Locate the cell with the specified text and output its (x, y) center coordinate. 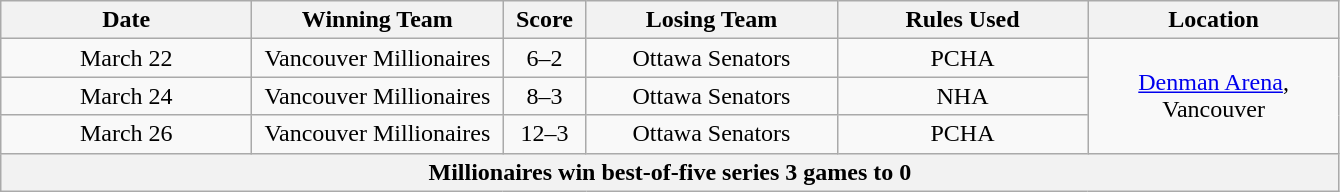
Date (126, 20)
Winning Team (378, 20)
Rules Used (962, 20)
8–3 (544, 96)
6–2 (544, 58)
Losing Team (712, 20)
March 22 (126, 58)
March 26 (126, 134)
Millionaires win best-of-five series 3 games to 0 (670, 172)
12–3 (544, 134)
Location (1214, 20)
Score (544, 20)
NHA (962, 96)
Denman Arena, Vancouver (1214, 96)
March 24 (126, 96)
